Return the [x, y] coordinate for the center point of the cell that contains the specified text.  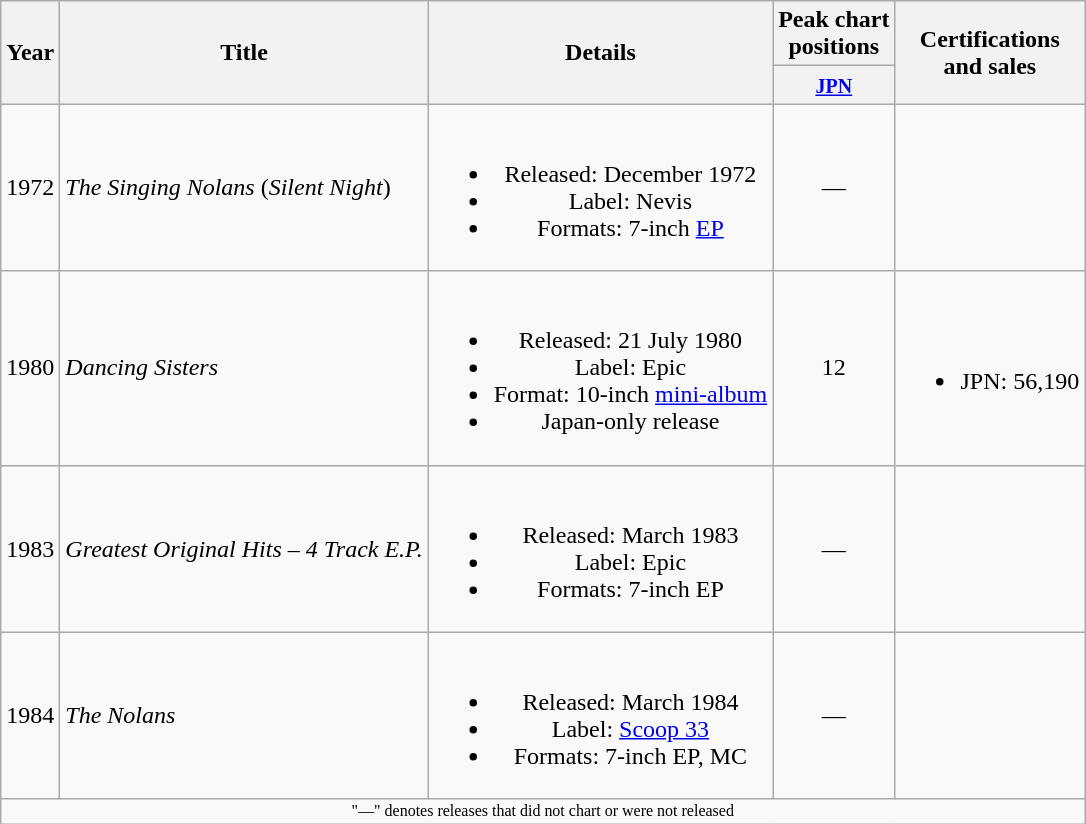
Released: March 1984Label: Scoop 33Formats: 7-inch EP, MC [600, 716]
12 [834, 368]
1972 [30, 188]
Released: 21 July 1980Label: EpicFormat: 10-inch mini-albumJapan-only release [600, 368]
Released: December 1972Label: NevisFormats: 7-inch EP [600, 188]
JPN [834, 85]
Details [600, 52]
JPN: 56,190 [990, 368]
Released: March 1983Label: EpicFormats: 7-inch EP [600, 548]
Dancing Sisters [244, 368]
Greatest Original Hits – 4 Track E.P. [244, 548]
The Nolans [244, 716]
1980 [30, 368]
Title [244, 52]
Peak chartpositions [834, 34]
1983 [30, 548]
Year [30, 52]
1984 [30, 716]
"—" denotes releases that did not chart or were not released [543, 811]
Certificationsand sales [990, 52]
The Singing Nolans (Silent Night) [244, 188]
